Return [X, Y] of the center of cell containing provided text 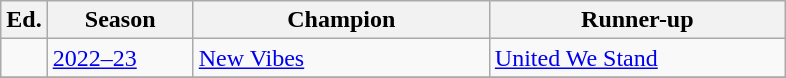
Ed. [24, 20]
United We Stand [637, 58]
Champion [341, 20]
Season [120, 20]
2022–23 [120, 58]
New Vibes [341, 58]
Runner-up [637, 20]
